Search for the cell housing the specified text and yield its [x, y] center coordinate. 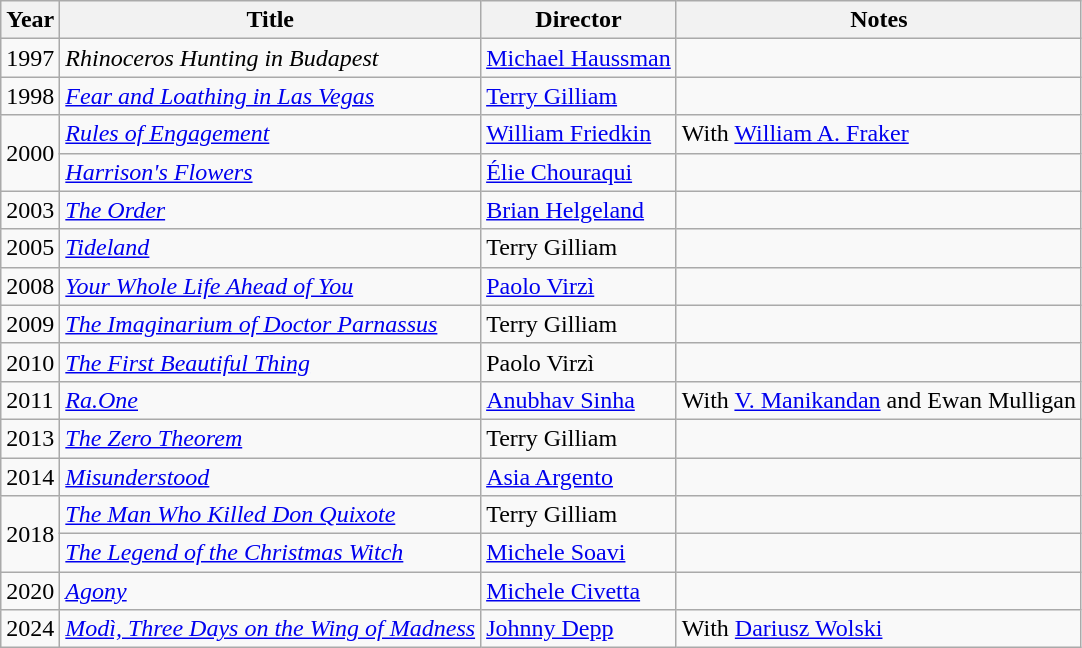
2018 [30, 534]
Rules of Engagement [270, 134]
2013 [30, 438]
Title [270, 20]
Modì, Three Days on the Wing of Madness [270, 629]
Michele Soavi [579, 553]
2003 [30, 210]
2000 [30, 153]
With William A. Fraker [878, 134]
Michele Civetta [579, 591]
Brian Helgeland [579, 210]
1998 [30, 96]
Michael Haussman [579, 58]
Anubhav Sinha [579, 400]
Johnny Depp [579, 629]
Director [579, 20]
The Order [270, 210]
The Man Who Killed Don Quixote [270, 515]
The First Beautiful Thing [270, 362]
Tideland [270, 248]
2020 [30, 591]
2008 [30, 286]
The Zero Theorem [270, 438]
Élie Chouraqui [579, 172]
2005 [30, 248]
Harrison's Flowers [270, 172]
Rhinoceros Hunting in Budapest [270, 58]
2010 [30, 362]
1997 [30, 58]
Fear and Loathing in Las Vegas [270, 96]
2014 [30, 477]
2011 [30, 400]
Misunderstood [270, 477]
2024 [30, 629]
William Friedkin [579, 134]
2009 [30, 324]
The Imaginarium of Doctor Parnassus [270, 324]
Year [30, 20]
The Legend of the Christmas Witch [270, 553]
With Dariusz Wolski [878, 629]
Agony [270, 591]
With V. Manikandan and Ewan Mulligan [878, 400]
Asia Argento [579, 477]
Notes [878, 20]
Your Whole Life Ahead of You [270, 286]
Ra.One [270, 400]
